Output the (x, y) coordinate of the center of the cell containing the given text.  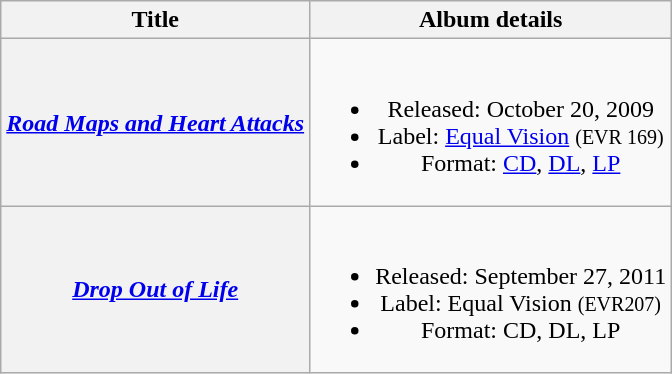
Drop Out of Life (156, 290)
Road Maps and Heart Attacks (156, 122)
Album details (491, 20)
Released: October 20, 2009Label: Equal Vision (EVR 169)Format: CD, DL, LP (491, 122)
Released: September 27, 2011Label: Equal Vision (EVR207)Format: CD, DL, LP (491, 290)
Title (156, 20)
